For the text-containing cell, return its midpoint in (X, Y) coordinate format. 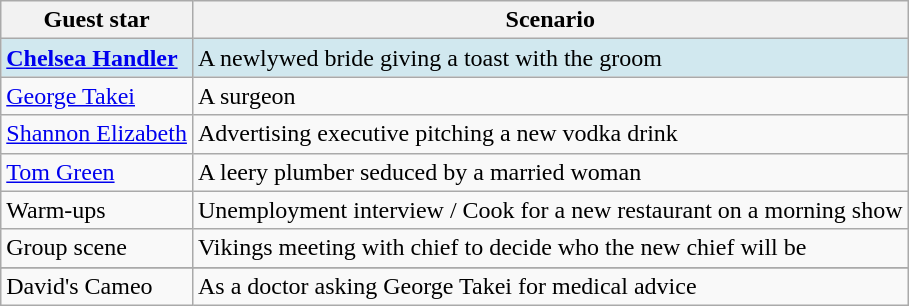
Tom Green (97, 172)
Group scene (97, 248)
Scenario (550, 20)
A surgeon (550, 96)
David's Cameo (97, 286)
A leery plumber seduced by a married woman (550, 172)
George Takei (97, 96)
A newlywed bride giving a toast with the groom (550, 58)
Chelsea Handler (97, 58)
Guest star (97, 20)
Shannon Elizabeth (97, 134)
Unemployment interview / Cook for a new restaurant on a morning show (550, 210)
As a doctor asking George Takei for medical advice (550, 286)
Vikings meeting with chief to decide who the new chief will be (550, 248)
Warm-ups (97, 210)
Advertising executive pitching a new vodka drink (550, 134)
